Return [X, Y] of the center of cell containing provided text 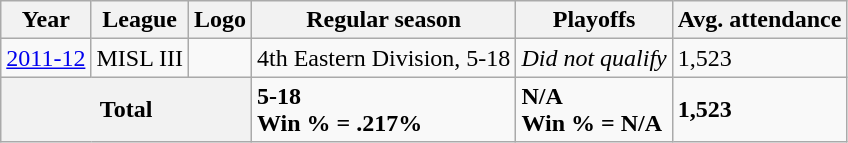
Did not qualify [594, 58]
4th Eastern Division, 5-18 [383, 58]
N/A Win % = N/A [594, 110]
Regular season [383, 20]
5-18 Win % = .217% [383, 110]
Avg. attendance [760, 20]
Total [126, 110]
Playoffs [594, 20]
2011-12 [46, 58]
Year [46, 20]
League [140, 20]
Logo [220, 20]
MISL III [140, 58]
